Return the (x, y) coordinate for the center point of the cell that contains the specified text.  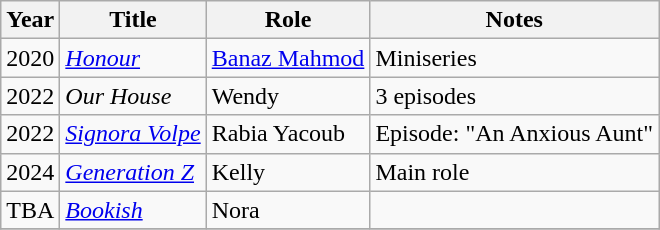
3 episodes (514, 96)
Honour (133, 58)
Miniseries (514, 58)
TBA (30, 210)
2020 (30, 58)
Banaz Mahmod (288, 58)
Role (288, 20)
Signora Volpe (133, 134)
Bookish (133, 210)
Wendy (288, 96)
Generation Z (133, 172)
Year (30, 20)
Rabia Yacoub (288, 134)
2024 (30, 172)
Main role (514, 172)
Kelly (288, 172)
Title (133, 20)
Our House (133, 96)
Notes (514, 20)
Episode: "An Anxious Aunt" (514, 134)
Nora (288, 210)
